Extract the (x, y) coordinate from the center of the cell holding the provided text.  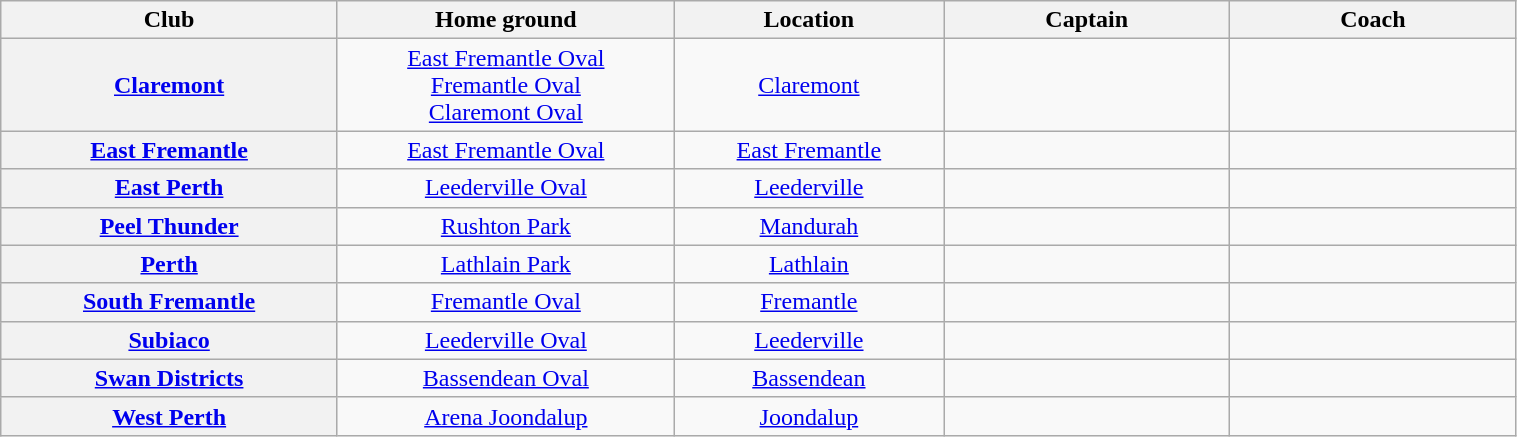
Lathlain (808, 264)
Mandurah (808, 226)
Fremantle Oval (506, 302)
Location (808, 20)
Bassendean (808, 378)
West Perth (170, 416)
Lathlain Park (506, 264)
Peel Thunder (170, 226)
East Perth (170, 188)
Captain (1087, 20)
Bassendean Oval (506, 378)
Club (170, 20)
Fremantle (808, 302)
Home ground (506, 20)
Arena Joondalup (506, 416)
Coach (1373, 20)
Swan Districts (170, 378)
East Fremantle Oval (506, 150)
Perth (170, 264)
East Fremantle OvalFremantle OvalClaremont Oval (506, 85)
Subiaco (170, 340)
Joondalup (808, 416)
South Fremantle (170, 302)
Rushton Park (506, 226)
